Provide the (X, Y) coordinate of the cell's center where the given text is located.  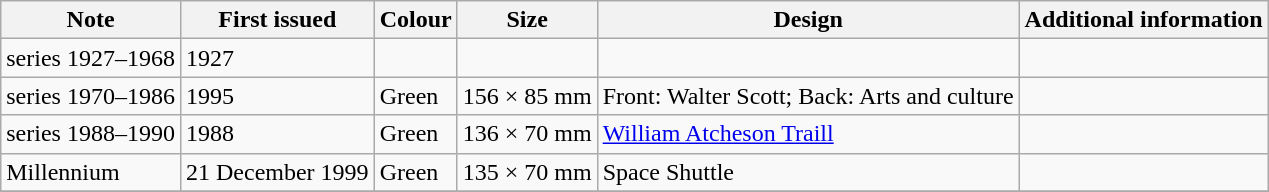
Size (527, 20)
136 × 70 mm (527, 134)
Additional information (1144, 20)
series 1927–1968 (91, 58)
21 December 1999 (277, 172)
Space Shuttle (808, 172)
Note (91, 20)
1995 (277, 96)
series 1988–1990 (91, 134)
Millennium (91, 172)
Design (808, 20)
156 × 85 mm (527, 96)
William Atcheson Traill (808, 134)
1988 (277, 134)
First issued (277, 20)
135 × 70 mm (527, 172)
series 1970–1986 (91, 96)
Front: Walter Scott; Back: Arts and culture (808, 96)
Colour (416, 20)
1927 (277, 58)
